Identify which cell holds the provided text, then report its [x, y] central coordinate. 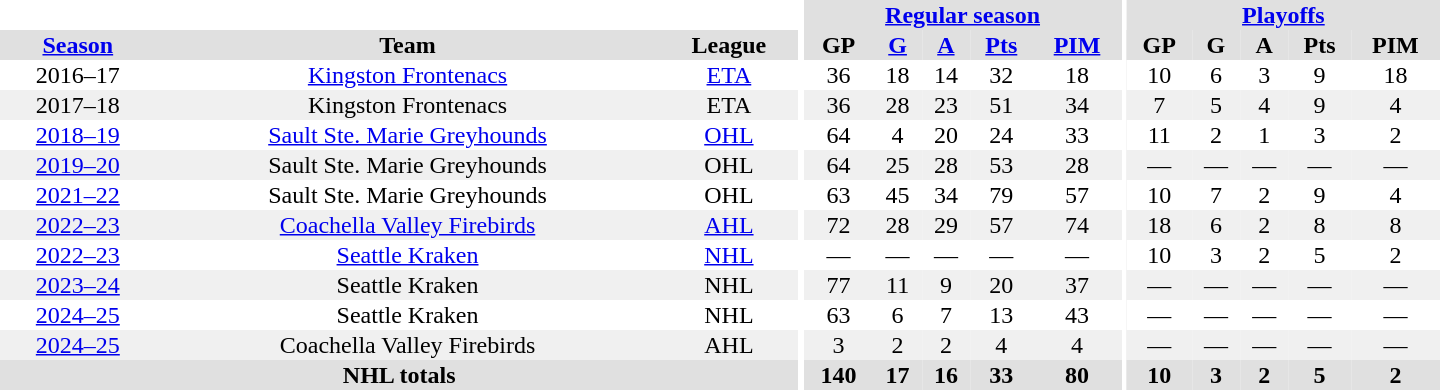
2018–19 [78, 135]
17 [897, 375]
43 [1078, 315]
2019–20 [78, 165]
24 [1002, 135]
NHL totals [399, 375]
53 [1002, 165]
23 [946, 105]
29 [946, 225]
77 [839, 285]
2017–18 [78, 105]
37 [1078, 285]
45 [897, 195]
140 [839, 375]
Regular season [963, 15]
13 [1002, 315]
1 [1264, 135]
32 [1002, 75]
74 [1078, 225]
2023–24 [78, 285]
14 [946, 75]
16 [946, 375]
72 [839, 225]
Season [78, 45]
79 [1002, 195]
Team [408, 45]
80 [1078, 375]
25 [897, 165]
Playoffs [1284, 15]
2021–22 [78, 195]
2016–17 [78, 75]
League [728, 45]
51 [1002, 105]
